Determine the [X, Y] coordinate at the center of the cell enclosing the given text.  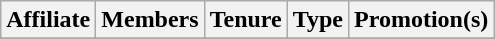
Affiliate [48, 20]
Type [318, 20]
Members [150, 20]
Promotion(s) [422, 20]
Tenure [246, 20]
